Provide the [X, Y] coordinate of the cell's center where the given text is located.  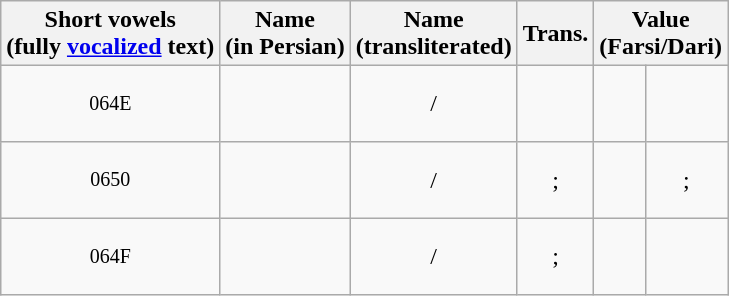
Name(transliterated) [434, 34]
Trans. [556, 34]
064E [110, 104]
0650 [110, 180]
Short vowels(fully vocalized text) [110, 34]
Value (Farsi/Dari) [661, 34]
Name(in Persian) [285, 34]
064F [110, 256]
